Return the (x, y) coordinate for the center point of the cell that contains the specified text.  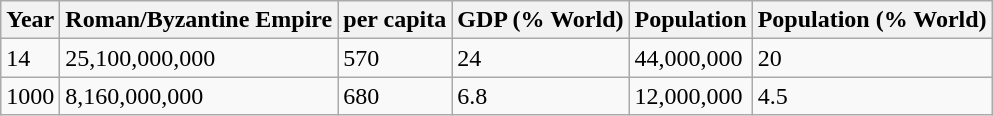
1000 (30, 96)
12,000,000 (690, 96)
Year (30, 20)
570 (395, 58)
680 (395, 96)
Population (690, 20)
4.5 (872, 96)
20 (872, 58)
6.8 (540, 96)
25,100,000,000 (199, 58)
GDP (% World) (540, 20)
Population (% World) (872, 20)
24 (540, 58)
14 (30, 58)
per capita (395, 20)
8,160,000,000 (199, 96)
Roman/Byzantine Empire (199, 20)
44,000,000 (690, 58)
